Determine the [x, y] coordinate at the center of the cell enclosing the given text.  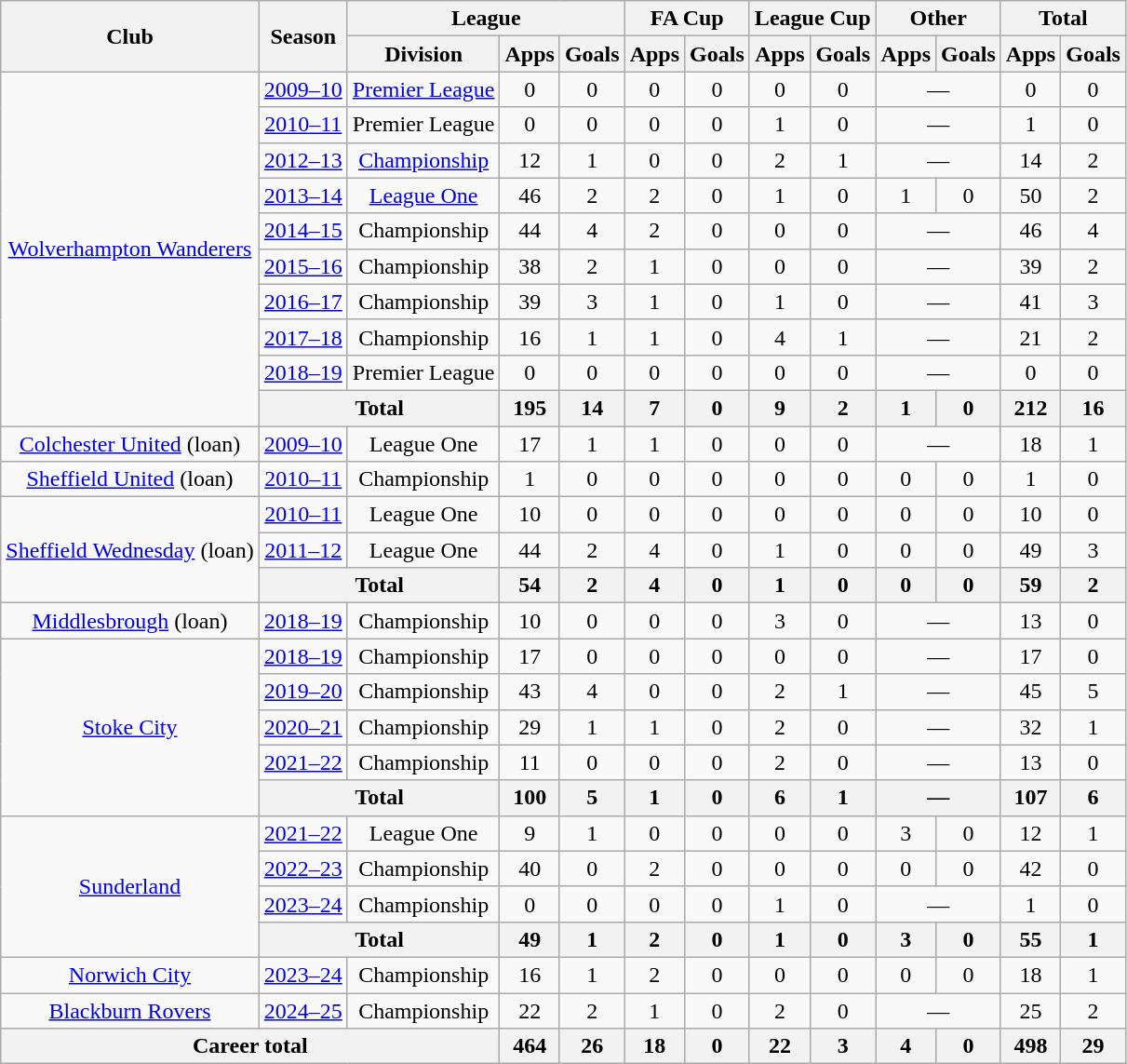
41 [1030, 302]
2019–20 [303, 692]
195 [530, 408]
107 [1030, 798]
45 [1030, 692]
50 [1030, 195]
2014–15 [303, 231]
Sheffield United (loan) [130, 479]
7 [654, 408]
Division [423, 54]
2024–25 [303, 1010]
2022–23 [303, 869]
Club [130, 36]
Sheffield Wednesday (loan) [130, 550]
38 [530, 266]
26 [592, 1046]
40 [530, 869]
Norwich City [130, 975]
Other [938, 19]
498 [1030, 1046]
Career total [250, 1046]
2011–12 [303, 550]
2017–18 [303, 337]
43 [530, 692]
Season [303, 36]
464 [530, 1046]
Blackburn Rovers [130, 1010]
Stoke City [130, 727]
2012–13 [303, 160]
25 [1030, 1010]
21 [1030, 337]
2015–16 [303, 266]
100 [530, 798]
Sunderland [130, 886]
League Cup [812, 19]
11 [530, 762]
League [486, 19]
2020–21 [303, 727]
59 [1030, 586]
55 [1030, 939]
42 [1030, 869]
2013–14 [303, 195]
FA Cup [687, 19]
Colchester United (loan) [130, 444]
32 [1030, 727]
2016–17 [303, 302]
Wolverhampton Wanderers [130, 249]
Middlesbrough (loan) [130, 621]
54 [530, 586]
212 [1030, 408]
